Capture the cell that displays the provided text and extract its (X, Y) central coordinate. 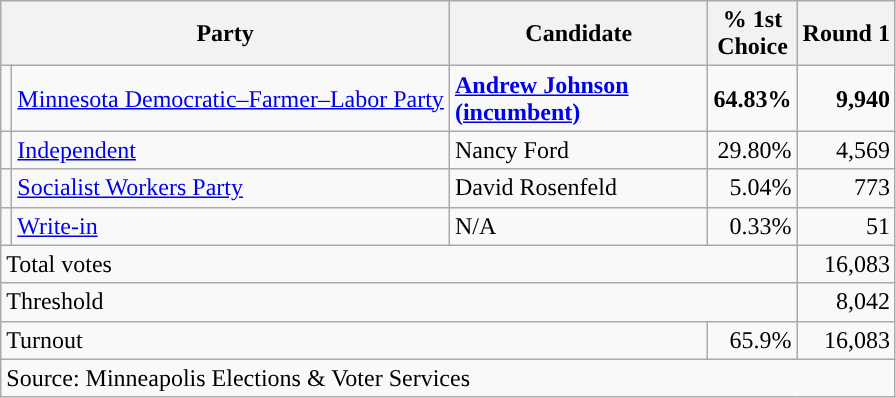
N/A (578, 226)
29.80% (752, 150)
9,940 (846, 98)
64.83% (752, 98)
0.33% (752, 226)
51 (846, 226)
Round 1 (846, 34)
Write-in (231, 226)
Turnout (354, 340)
Andrew Johnson (incumbent) (578, 98)
% 1stChoice (752, 34)
Party (226, 34)
Minnesota Democratic–Farmer–Labor Party (231, 98)
8,042 (846, 302)
5.04% (752, 188)
David Rosenfeld (578, 188)
Source: Minneapolis Elections & Voter Services (448, 378)
65.9% (752, 340)
Socialist Workers Party (231, 188)
4,569 (846, 150)
Threshold (399, 302)
Total votes (399, 264)
773 (846, 188)
Independent (231, 150)
Candidate (578, 34)
Nancy Ford (578, 150)
